Pinpoint the cell where the given text exists, returning its (X, Y) midpoint coordinate. 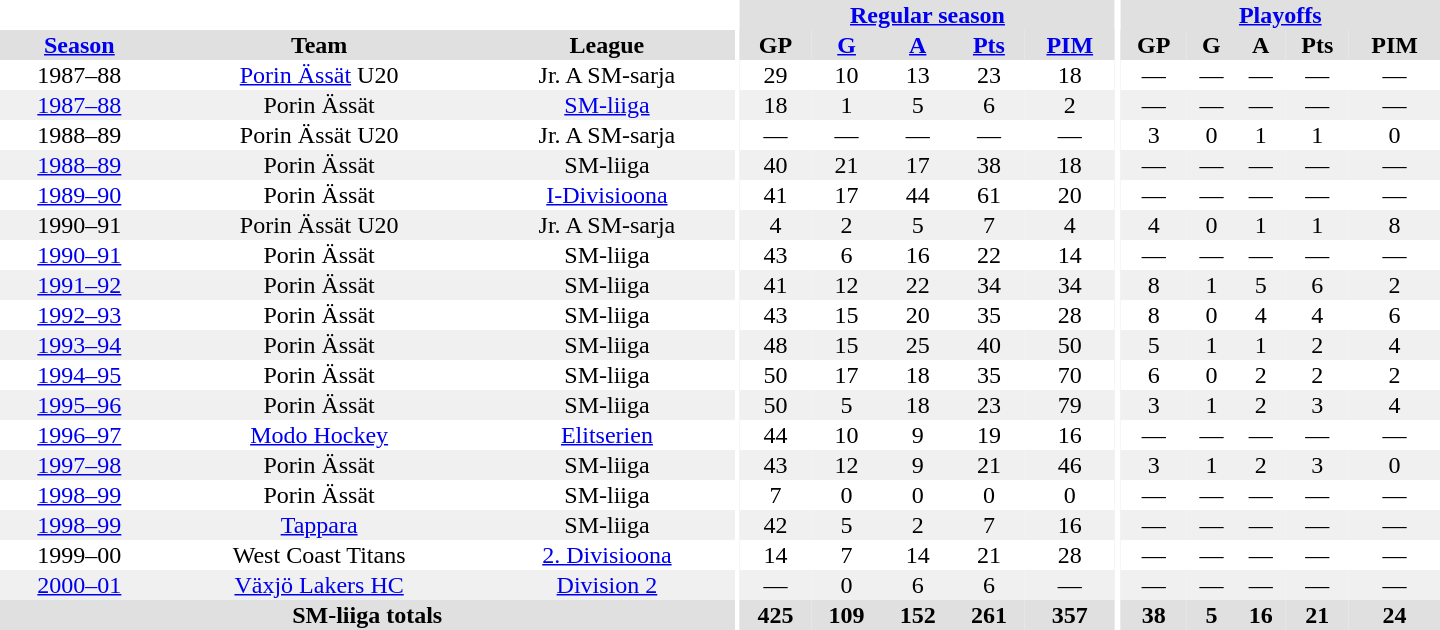
1999–00 (80, 555)
152 (918, 615)
13 (918, 75)
Elitserien (608, 435)
29 (776, 75)
2. Divisioona (608, 555)
I-Divisioona (608, 195)
48 (776, 345)
42 (776, 525)
1992–93 (80, 315)
425 (776, 615)
109 (846, 615)
261 (988, 615)
Regular season (928, 15)
West Coast Titans (320, 555)
1997–98 (80, 465)
1993–94 (80, 345)
2000–01 (80, 585)
1996–97 (80, 435)
Team (320, 45)
24 (1394, 615)
25 (918, 345)
1995–96 (80, 405)
1991–92 (80, 285)
Playoffs (1280, 15)
SM-liiga totals (367, 615)
357 (1070, 615)
1989–90 (80, 195)
46 (1070, 465)
79 (1070, 405)
1994–95 (80, 375)
League (608, 45)
Växjö Lakers HC (320, 585)
Tappara (320, 525)
19 (988, 435)
Modo Hockey (320, 435)
70 (1070, 375)
Season (80, 45)
61 (988, 195)
Division 2 (608, 585)
